Detect which cell encompasses the target text, then output its (X, Y) center coordinate. 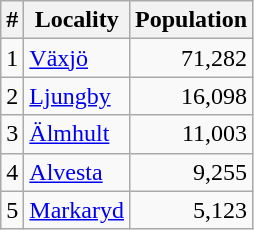
9,255 (192, 172)
11,003 (192, 134)
5 (12, 210)
Alvesta (77, 172)
5,123 (192, 210)
Älmhult (77, 134)
1 (12, 58)
Markaryd (77, 210)
Ljungby (77, 96)
Locality (77, 20)
Växjö (77, 58)
71,282 (192, 58)
3 (12, 134)
Population (192, 20)
4 (12, 172)
16,098 (192, 96)
# (12, 20)
2 (12, 96)
